For the text-containing cell, return its midpoint in [X, Y] coordinate format. 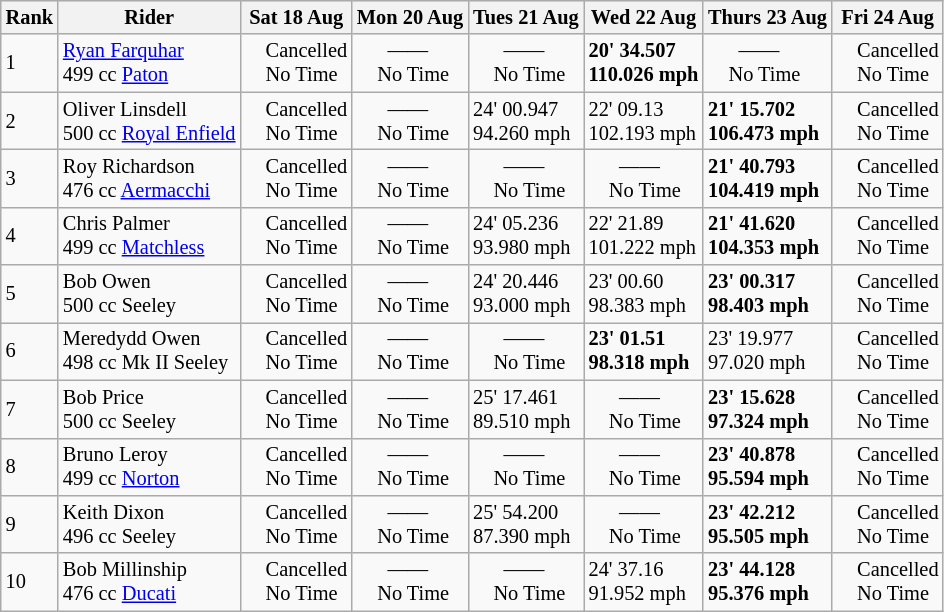
Tues 21 Aug [526, 17]
Thurs 23 Aug [768, 17]
Rider [149, 17]
Fri 24 Aug [888, 17]
10 [30, 582]
23' 19.977 97.020 mph [768, 351]
23' 00.317 98.403 mph [768, 294]
9 [30, 524]
Wed 22 Aug [644, 17]
Roy Richardson 476 cc Aermacchi [149, 178]
23' 44.128 95.376 mph [768, 582]
Mon 20 Aug [410, 17]
23' 15.628 97.324 mph [768, 409]
3 [30, 178]
23' 00.60 98.383 mph [644, 294]
25' 17.461 89.510 mph [526, 409]
24' 00.947 94.260 mph [526, 121]
23' 42.212 95.505 mph [768, 524]
Oliver Linsdell 500 cc Royal Enfield [149, 121]
5 [30, 294]
Keith Dixon 496 cc Seeley [149, 524]
24' 20.446 93.000 mph [526, 294]
Bob Owen 500 cc Seeley [149, 294]
21' 15.702 106.473 mph [768, 121]
Sat 18 Aug [296, 17]
24' 37.16 91.952 mph [644, 582]
24' 05.236 93.980 mph [526, 236]
Bruno Leroy 499 cc Norton [149, 467]
Chris Palmer 499 cc Matchless [149, 236]
22' 21.89 101.222 mph [644, 236]
Bob Price 500 cc Seeley [149, 409]
2 [30, 121]
Ryan Farquhar 499 cc Paton [149, 63]
25' 54.200 87.390 mph [526, 524]
22' 09.13 102.193 mph [644, 121]
6 [30, 351]
Bob Millinship 476 cc Ducati [149, 582]
23' 40.878 95.594 mph [768, 467]
23' 01.51 98.318 mph [644, 351]
Rank [30, 17]
7 [30, 409]
4 [30, 236]
8 [30, 467]
Meredydd Owen 498 cc Mk II Seeley [149, 351]
1 [30, 63]
20' 34.507 110.026 mph [644, 63]
21' 40.793 104.419 mph [768, 178]
21' 41.620 104.353 mph [768, 236]
